Return the (X, Y) coordinate for the center point of the cell that contains the specified text.  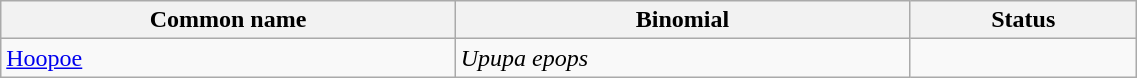
Common name (228, 20)
Upupa epops (682, 58)
Hoopoe (228, 58)
Binomial (682, 20)
Status (1024, 20)
